Detect which cell encompasses the target text, then output its (x, y) center coordinate. 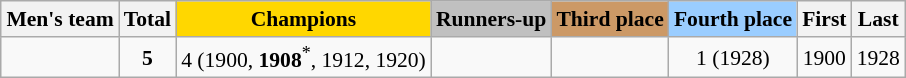
Last (878, 19)
Men's team (60, 19)
4 (1900, 1908*, 1912, 1920) (304, 58)
Total (148, 19)
First (824, 19)
Fourth place (733, 19)
1 (1928) (733, 58)
Third place (610, 19)
Champions (304, 19)
5 (148, 58)
Runners-up (491, 19)
1900 (824, 58)
1928 (878, 58)
